Output the (X, Y) coordinate of the center of the cell containing the given text.  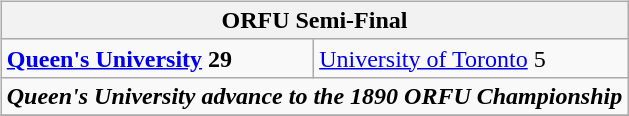
ORFU Semi-Final (314, 20)
Queen's University 29 (157, 58)
Queen's University advance to the 1890 ORFU Championship (314, 96)
University of Toronto 5 (471, 58)
